Identify which cell holds the provided text, then report its [x, y] central coordinate. 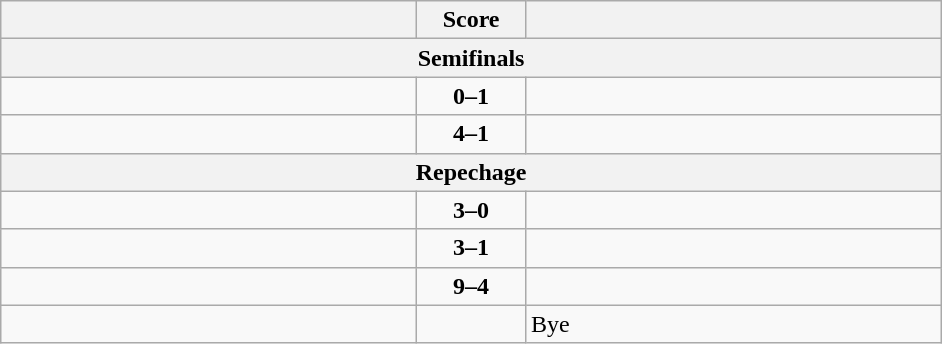
Semifinals [472, 58]
3–1 [472, 248]
0–1 [472, 96]
Score [472, 20]
Bye [733, 324]
3–0 [472, 210]
9–4 [472, 286]
Repechage [472, 172]
4–1 [472, 134]
